Provide the (X, Y) coordinate of the cell's center where the given text is located.  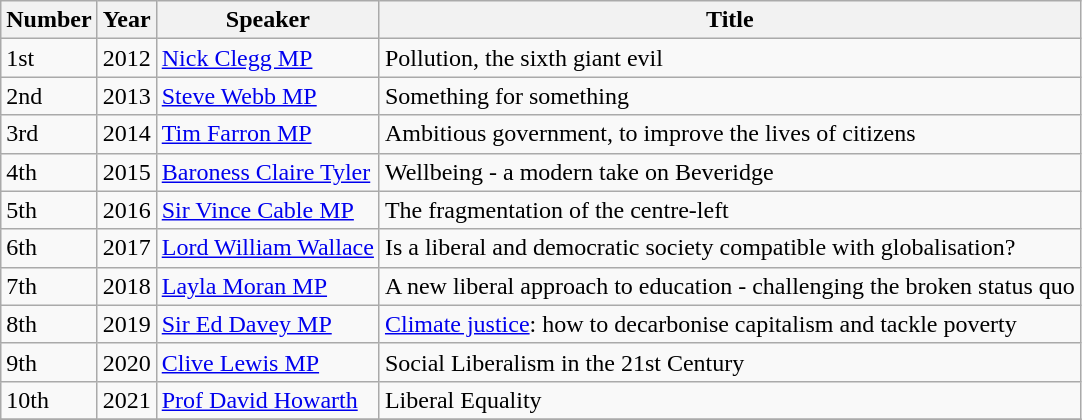
2017 (126, 248)
2021 (126, 400)
Is a liberal and democratic society compatible with globalisation? (730, 248)
3rd (49, 134)
Clive Lewis MP (268, 362)
1st (49, 58)
2015 (126, 172)
2020 (126, 362)
Tim Farron MP (268, 134)
Nick Clegg MP (268, 58)
4th (49, 172)
Baroness Claire Tyler (268, 172)
8th (49, 324)
Liberal Equality (730, 400)
Layla Moran MP (268, 286)
2013 (126, 96)
Wellbeing - a modern take on Beveridge (730, 172)
Something for something (730, 96)
Title (730, 20)
10th (49, 400)
Prof David Howarth (268, 400)
6th (49, 248)
Climate justice: how to decarbonise capitalism and tackle poverty (730, 324)
2018 (126, 286)
Year (126, 20)
Steve Webb MP (268, 96)
9th (49, 362)
Pollution, the sixth giant evil (730, 58)
Ambitious government, to improve the lives of citizens (730, 134)
7th (49, 286)
Social Liberalism in the 21st Century (730, 362)
5th (49, 210)
The fragmentation of the centre-left (730, 210)
2012 (126, 58)
Lord William Wallace (268, 248)
2016 (126, 210)
Sir Ed Davey MP (268, 324)
A new liberal approach to education - challenging the broken status quo (730, 286)
2019 (126, 324)
2nd (49, 96)
Speaker (268, 20)
Number (49, 20)
Sir Vince Cable MP (268, 210)
2014 (126, 134)
